From the cell containing the given text, extract its center point as [X, Y] coordinate. 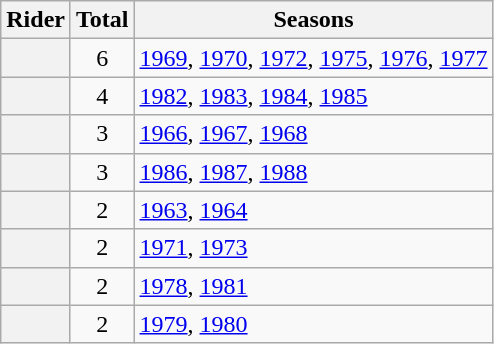
1963, 1964 [314, 210]
Seasons [314, 20]
1966, 1967, 1968 [314, 134]
1982, 1983, 1984, 1985 [314, 96]
Total [102, 20]
1969, 1970, 1972, 1975, 1976, 1977 [314, 58]
6 [102, 58]
1986, 1987, 1988 [314, 172]
Rider [36, 20]
1978, 1981 [314, 286]
1979, 1980 [314, 324]
1971, 1973 [314, 248]
4 [102, 96]
